Identify which cell holds the provided text, then report its (x, y) central coordinate. 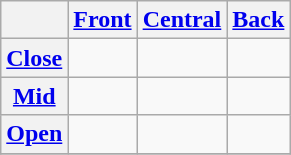
Open (34, 134)
Central (182, 20)
Mid (34, 96)
Close (34, 58)
Front (102, 20)
Back (258, 20)
